Locate the cell with the specified text and output its [x, y] center coordinate. 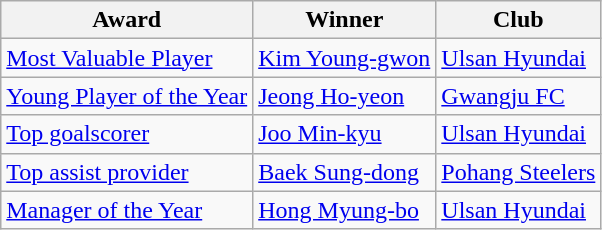
Jeong Ho-yeon [344, 96]
Baek Sung-dong [344, 172]
Hong Myung-bo [344, 210]
Young Player of the Year [127, 96]
Top assist provider [127, 172]
Pohang Steelers [518, 172]
Most Valuable Player [127, 58]
Gwangju FC [518, 96]
Manager of the Year [127, 210]
Award [127, 20]
Winner [344, 20]
Joo Min-kyu [344, 134]
Club [518, 20]
Top goalscorer [127, 134]
Kim Young-gwon [344, 58]
